Locate the cell with the specified text and output its (X, Y) center coordinate. 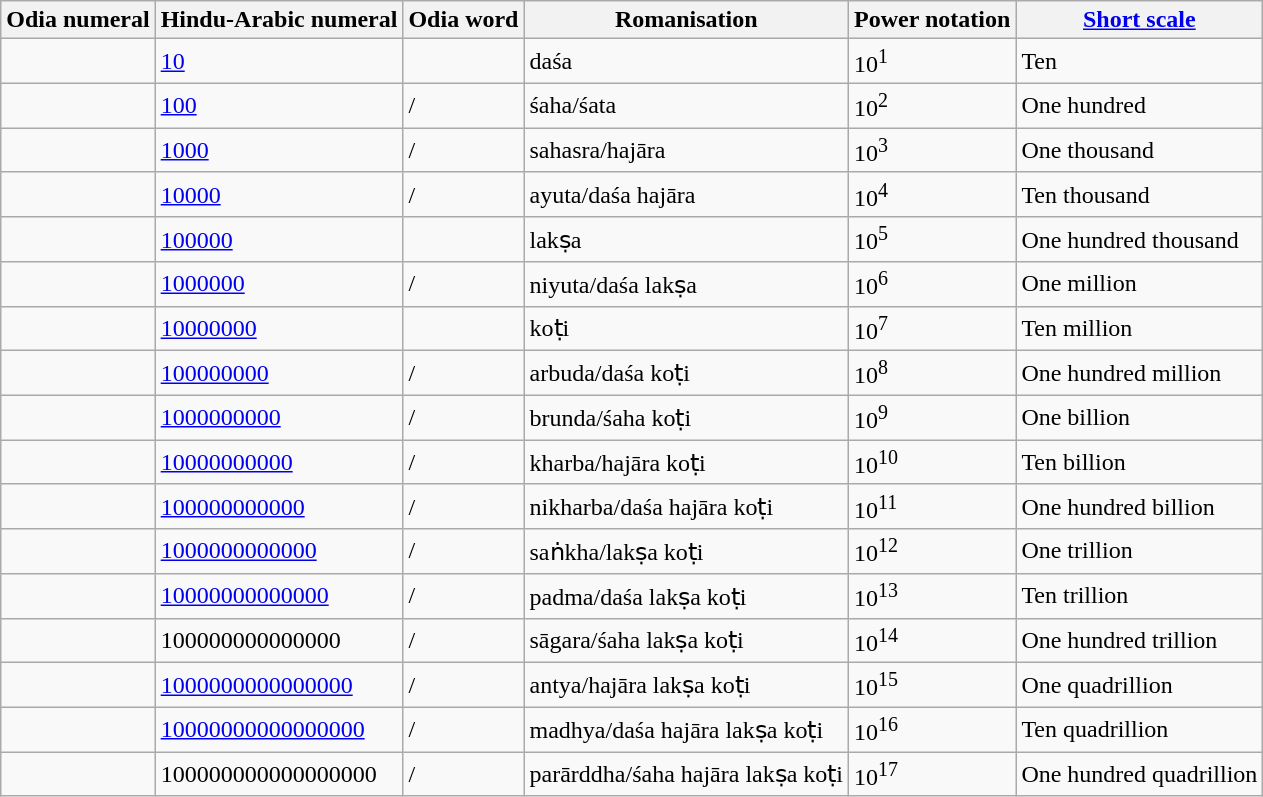
1000 (279, 150)
kharba/hajāra koṭi (686, 462)
sāgara/śaha lakṣa koṭi (686, 640)
One hundred (1140, 106)
100000000 (279, 374)
One million (1140, 284)
antya/hajāra lakṣa koṭi (686, 686)
Ten million (1140, 328)
108 (932, 374)
103 (932, 150)
madhya/daśa hajāra lakṣa koṭi (686, 730)
1014 (932, 640)
1011 (932, 506)
lakṣa (686, 240)
100000000000 (279, 506)
sahasra/hajāra (686, 150)
One thousand (1140, 150)
nikharba/daśa hajāra koṭi (686, 506)
105 (932, 240)
100 (279, 106)
1017 (932, 774)
padma/daśa lakṣa koṭi (686, 596)
104 (932, 194)
1000000000000 (279, 552)
daśa (686, 62)
10 (279, 62)
Short scale (1140, 20)
One hundred billion (1140, 506)
brunda/śaha koṭi (686, 418)
109 (932, 418)
Ten trillion (1140, 596)
One hundred million (1140, 374)
1012 (932, 552)
Ten thousand (1140, 194)
Odia word (464, 20)
1000000 (279, 284)
1000000000 (279, 418)
106 (932, 284)
niyuta/daśa lakṣa (686, 284)
Hindu-Arabic numeral (279, 20)
saṅkha/lakṣa koṭi (686, 552)
100000000000000000 (279, 774)
10000000000000 (279, 596)
One hundred thousand (1140, 240)
Romanisation (686, 20)
1016 (932, 730)
śaha/śata (686, 106)
Ten (1140, 62)
One quadrillion (1140, 686)
10000 (279, 194)
One trillion (1140, 552)
1010 (932, 462)
107 (932, 328)
koṭi (686, 328)
10000000000000000 (279, 730)
102 (932, 106)
One hundred trillion (1140, 640)
1013 (932, 596)
parārddha/śaha hajāra lakṣa koṭi (686, 774)
Power notation (932, 20)
100000000000000 (279, 640)
10000000000 (279, 462)
Ten billion (1140, 462)
1015 (932, 686)
Ten quadrillion (1140, 730)
ayuta/daśa hajāra (686, 194)
100000 (279, 240)
One billion (1140, 418)
Odia numeral (78, 20)
1000000000000000 (279, 686)
101 (932, 62)
One hundred quadrillion (1140, 774)
arbuda/daśa koṭi (686, 374)
10000000 (279, 328)
